Output the [x, y] coordinate of the center of the cell containing the given text.  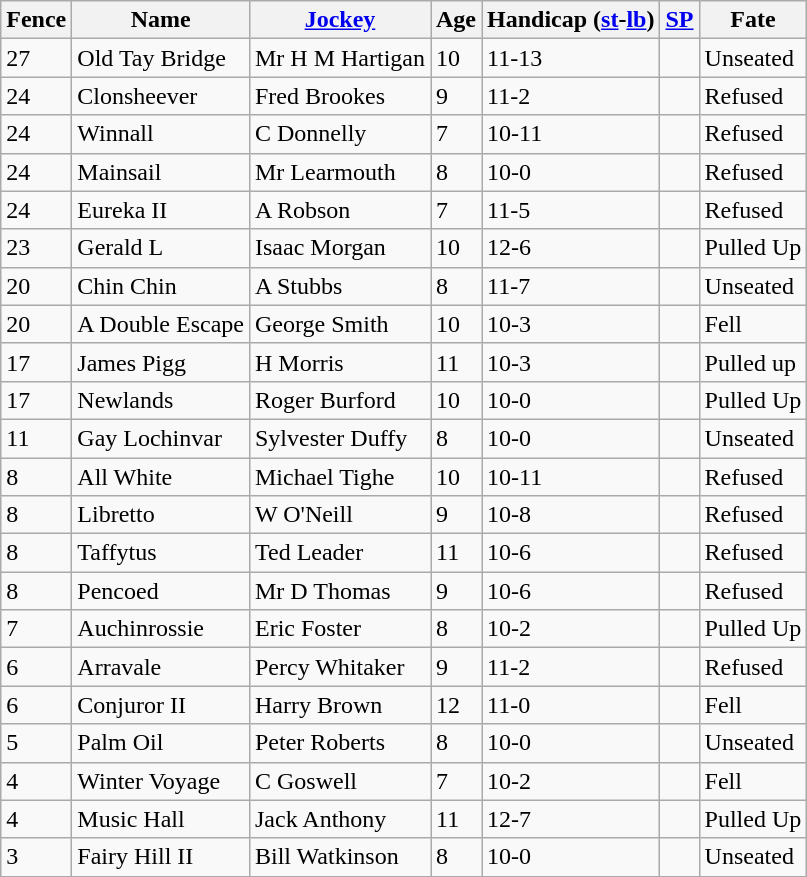
12-6 [571, 248]
Newlands [161, 400]
Mr D Thomas [340, 591]
Eureka II [161, 210]
Winter Voyage [161, 781]
Mr Learmouth [340, 172]
Mr H M Hartigan [340, 58]
Peter Roberts [340, 743]
11-13 [571, 58]
Taffytus [161, 553]
C Donnelly [340, 134]
11-7 [571, 286]
Fate [753, 20]
Gay Lochinvar [161, 438]
Fairy Hill II [161, 857]
Jack Anthony [340, 819]
Pulled up [753, 362]
Percy Whitaker [340, 667]
Clonsheever [161, 96]
5 [36, 743]
Winnall [161, 134]
Isaac Morgan [340, 248]
Old Tay Bridge [161, 58]
Sylvester Duffy [340, 438]
James Pigg [161, 362]
Michael Tighe [340, 477]
Arravale [161, 667]
27 [36, 58]
11-0 [571, 705]
23 [36, 248]
Roger Burford [340, 400]
Fence [36, 20]
Auchinrossie [161, 629]
Gerald L [161, 248]
SP [680, 20]
H Morris [340, 362]
C Goswell [340, 781]
11-5 [571, 210]
George Smith [340, 324]
10-8 [571, 515]
12 [456, 705]
Conjuror II [161, 705]
Harry Brown [340, 705]
Age [456, 20]
Eric Foster [340, 629]
Bill Watkinson [340, 857]
Palm Oil [161, 743]
12-7 [571, 819]
Mainsail [161, 172]
A Stubbs [340, 286]
Libretto [161, 515]
Music Hall [161, 819]
Pencoed [161, 591]
Ted Leader [340, 553]
A Robson [340, 210]
Fred Brookes [340, 96]
3 [36, 857]
Handicap (st-lb) [571, 20]
W O'Neill [340, 515]
All White [161, 477]
Chin Chin [161, 286]
A Double Escape [161, 324]
Name [161, 20]
Jockey [340, 20]
